Output the [X, Y] coordinate of the center of the cell containing the given text.  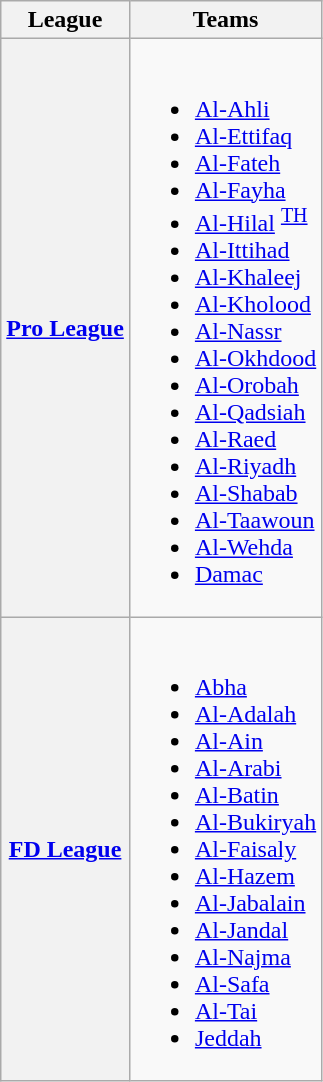
League [66, 20]
Pro League [66, 328]
Teams [225, 20]
FD League [66, 849]
AbhaAl-AdalahAl-AinAl-ArabiAl-BatinAl-BukiryahAl-FaisalyAl-HazemAl-JabalainAl-JandalAl-NajmaAl-SafaAl-TaiJeddah [225, 849]
